Output the (X, Y) coordinate of the center of the cell containing the given text.  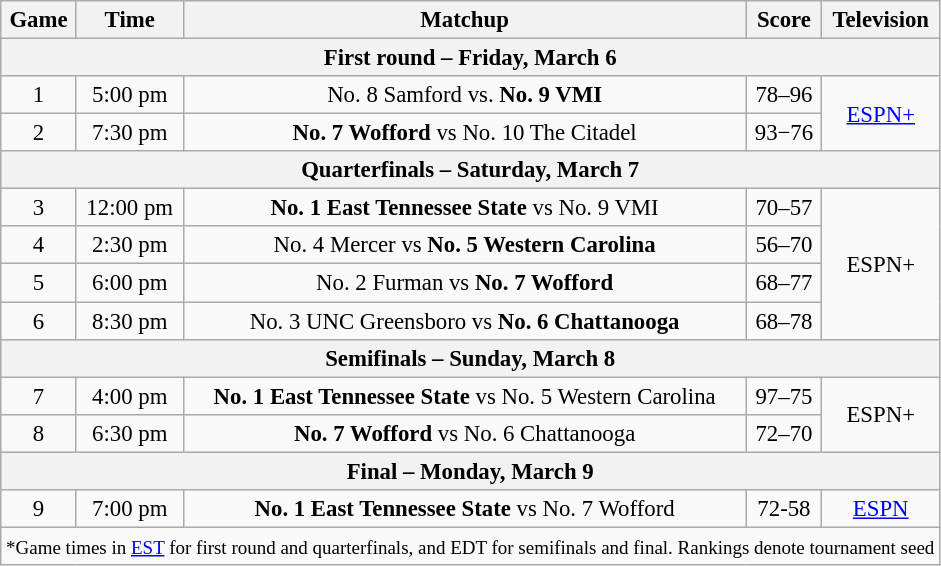
68–78 (784, 321)
78–96 (784, 95)
ESPN (881, 509)
7 (39, 396)
7:00 pm (130, 509)
No. 1 East Tennessee State vs No. 7 Wofford (464, 509)
*Game times in EST for first round and quarterfinals, and EDT for semifinals and final. Rankings denote tournament seed (470, 546)
6:30 pm (130, 433)
No. 3 UNC Greensboro vs No. 6 Chattanooga (464, 321)
No. 2 Furman vs No. 7 Wofford (464, 283)
12:00 pm (130, 208)
72-58 (784, 509)
No. 1 East Tennessee State vs No. 9 VMI (464, 208)
8:30 pm (130, 321)
3 (39, 208)
72–70 (784, 433)
No. 7 Wofford vs No. 10 The Citadel (464, 133)
9 (39, 509)
No. 7 Wofford vs No. 6 Chattanooga (464, 433)
Time (130, 20)
No. 1 East Tennessee State vs No. 5 Western Carolina (464, 396)
4:00 pm (130, 396)
5:00 pm (130, 95)
No. 4 Mercer vs No. 5 Western Carolina (464, 245)
93−76 (784, 133)
Semifinals – Sunday, March 8 (470, 358)
68–77 (784, 283)
6:00 pm (130, 283)
70–57 (784, 208)
1 (39, 95)
Television (881, 20)
7:30 pm (130, 133)
56–70 (784, 245)
2:30 pm (130, 245)
4 (39, 245)
Game (39, 20)
6 (39, 321)
Matchup (464, 20)
8 (39, 433)
Quarterfinals – Saturday, March 7 (470, 170)
5 (39, 283)
First round – Friday, March 6 (470, 58)
2 (39, 133)
97–75 (784, 396)
No. 8 Samford vs. No. 9 VMI (464, 95)
Score (784, 20)
Final – Monday, March 9 (470, 471)
